Locate the cell with the specified text and output its [x, y] center coordinate. 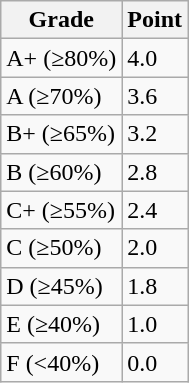
D (≥45%) [62, 286]
A (≥70%) [62, 96]
3.6 [155, 96]
C (≥50%) [62, 248]
1.8 [155, 286]
B+ (≥65%) [62, 134]
1.0 [155, 324]
C+ (≥55%) [62, 210]
Grade [62, 20]
B (≥60%) [62, 172]
A+ (≥80%) [62, 58]
E (≥40%) [62, 324]
0.0 [155, 362]
2.0 [155, 248]
Point [155, 20]
2.8 [155, 172]
3.2 [155, 134]
F (<40%) [62, 362]
4.0 [155, 58]
2.4 [155, 210]
